Output the (X, Y) coordinate of the center of the cell containing the given text.  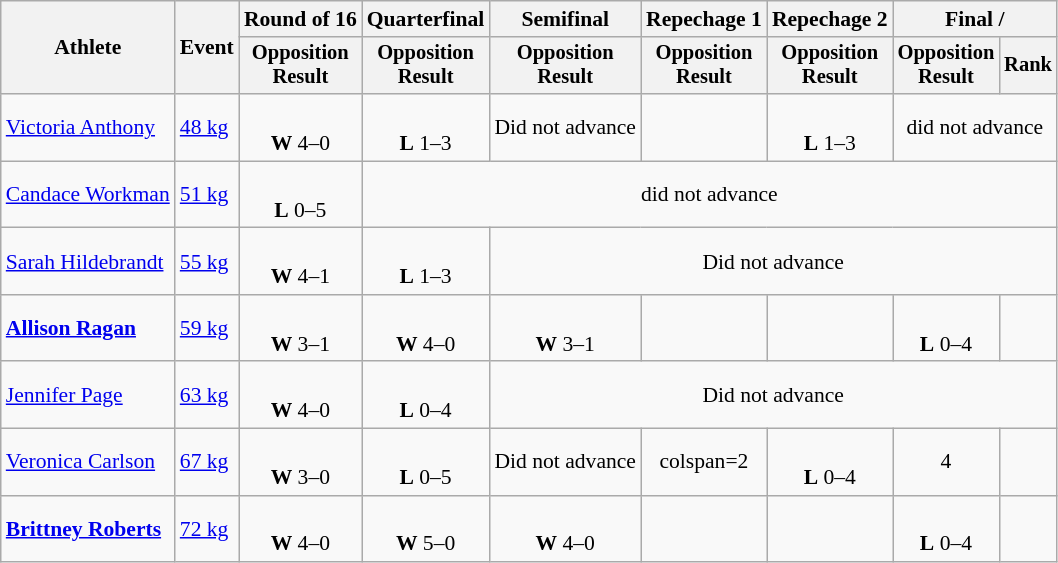
4 (946, 462)
Rank (1028, 66)
Semifinal (565, 19)
Brittney Roberts (88, 528)
W 4–1 (300, 262)
Sarah Hildebrandt (88, 262)
Repechage 2 (830, 19)
W 5–0 (426, 528)
Final / (975, 19)
67 kg (207, 462)
colspan=2 (704, 462)
Round of 16 (300, 19)
Allison Ragan (88, 328)
Candace Workman (88, 194)
Quarterfinal (426, 19)
59 kg (207, 328)
48 kg (207, 128)
Victoria Anthony (88, 128)
55 kg (207, 262)
51 kg (207, 194)
72 kg (207, 528)
W 3–0 (300, 462)
63 kg (207, 396)
Event (207, 48)
Jennifer Page (88, 396)
Veronica Carlson (88, 462)
Athlete (88, 48)
Repechage 1 (704, 19)
